Detect which cell encompasses the target text, then output its (X, Y) center coordinate. 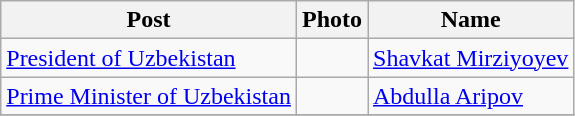
Name (471, 20)
Abdulla Aripov (471, 96)
Photo (332, 20)
Post (149, 20)
Shavkat Mirziyoyev (471, 58)
President of Uzbekistan (149, 58)
Prime Minister of Uzbekistan (149, 96)
